Return the (x, y) coordinate for the center point of the cell that contains the specified text.  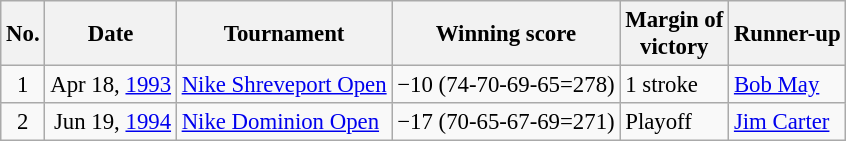
Jim Carter (788, 122)
No. (23, 34)
Apr 18, 1993 (110, 85)
1 (23, 85)
Winning score (506, 34)
Date (110, 34)
−10 (74-70-69-65=278) (506, 85)
Nike Dominion Open (284, 122)
Tournament (284, 34)
Playoff (674, 122)
Jun 19, 1994 (110, 122)
Nike Shreveport Open (284, 85)
Margin ofvictory (674, 34)
−17 (70-65-67-69=271) (506, 122)
Runner-up (788, 34)
2 (23, 122)
1 stroke (674, 85)
Bob May (788, 85)
